Scan for the cell matching the given text and deliver its [X, Y] coordinate at center. 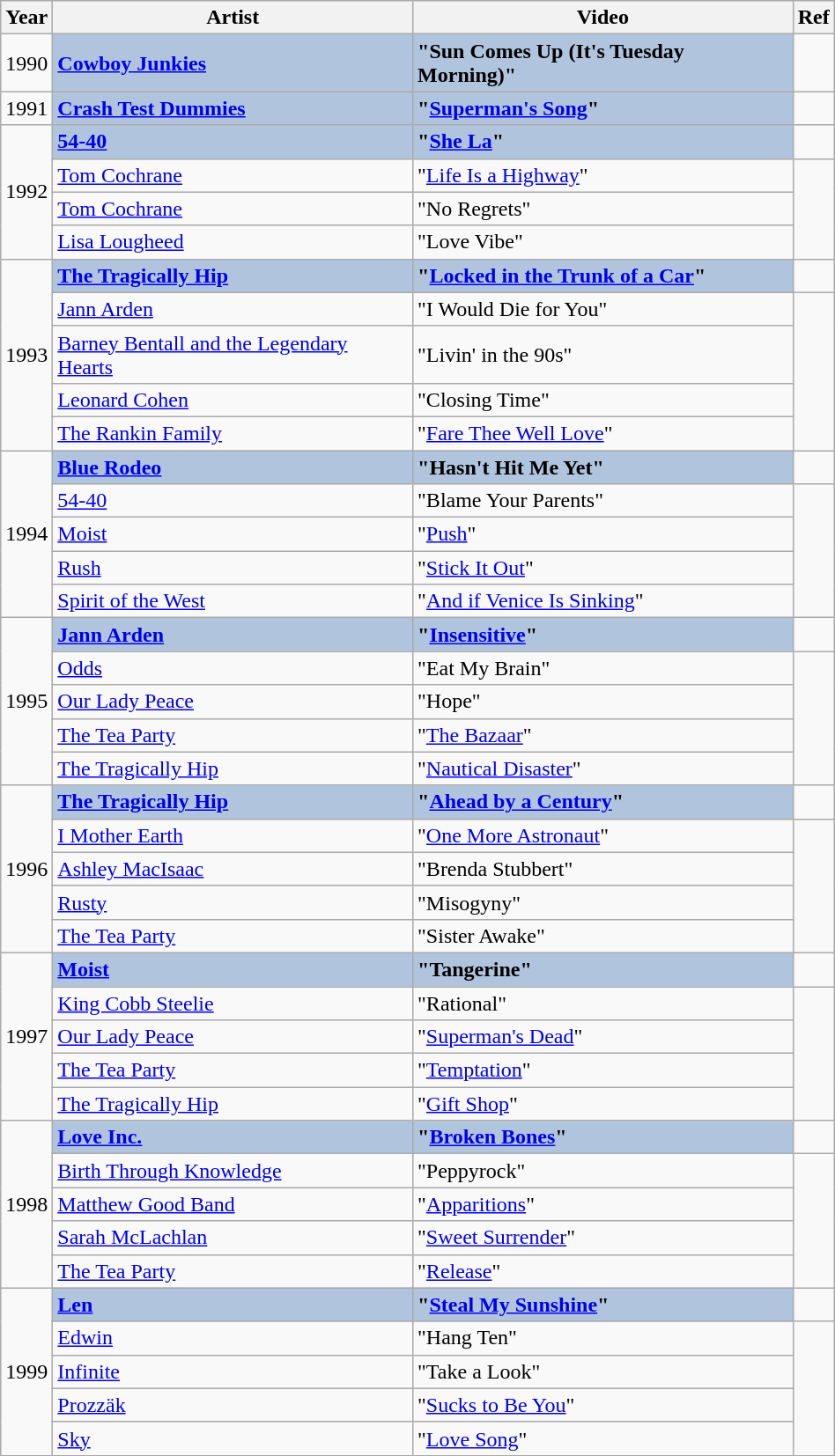
Blue Rodeo [233, 467]
"Blame Your Parents" [603, 501]
"Superman's Dead" [603, 1037]
"Brenda Stubbert" [603, 869]
"She La" [603, 142]
"Misogyny" [603, 902]
"Tangerine" [603, 969]
Rusty [233, 902]
Video [603, 18]
Edwin [233, 1338]
"Sweet Surrender" [603, 1238]
"Nautical Disaster" [603, 768]
"Superman's Song" [603, 108]
"Peppyrock" [603, 1171]
"Insensitive" [603, 635]
"Rational" [603, 1003]
1998 [26, 1204]
Sky [233, 1438]
"Livin' in the 90s" [603, 354]
"Love Song" [603, 1438]
Leonard Cohen [233, 400]
"Steal My Sunshine" [603, 1305]
Birth Through Knowledge [233, 1171]
Matthew Good Band [233, 1204]
"Eat My Brain" [603, 668]
"Release" [603, 1271]
1991 [26, 108]
"Fare Thee Well Love" [603, 433]
Sarah McLachlan [233, 1238]
Odds [233, 668]
1990 [26, 63]
"One More Astronaut" [603, 835]
"Locked in the Trunk of a Car" [603, 276]
"Sister Awake" [603, 936]
Rush [233, 568]
Cowboy Junkies [233, 63]
Prozzäk [233, 1405]
1997 [26, 1036]
1992 [26, 192]
I Mother Earth [233, 835]
Crash Test Dummies [233, 108]
1994 [26, 534]
Ref [814, 18]
"Hasn't Hit Me Yet" [603, 467]
"Hope" [603, 702]
"The Bazaar" [603, 735]
"Hang Ten" [603, 1338]
"Sucks to Be You" [603, 1405]
"Closing Time" [603, 400]
"Apparitions" [603, 1204]
"Life Is a Highway" [603, 175]
"I Would Die for You" [603, 309]
"And if Venice Is Sinking" [603, 601]
"Ahead by a Century" [603, 802]
"Stick It Out" [603, 568]
"No Regrets" [603, 209]
"Temptation" [603, 1070]
The Rankin Family [233, 433]
1999 [26, 1371]
"Push" [603, 534]
Ashley MacIsaac [233, 869]
1993 [26, 354]
"Sun Comes Up (It's Tuesday Morning)" [603, 63]
Lisa Lougheed [233, 242]
1996 [26, 869]
Artist [233, 18]
"Broken Bones" [603, 1137]
King Cobb Steelie [233, 1003]
Love Inc. [233, 1137]
Spirit of the West [233, 601]
"Gift Shop" [603, 1104]
"Love Vibe" [603, 242]
Len [233, 1305]
1995 [26, 702]
Barney Bentall and the Legendary Hearts [233, 354]
Infinite [233, 1371]
"Take a Look" [603, 1371]
Year [26, 18]
